Detect which cell encompasses the target text, then output its [x, y] center coordinate. 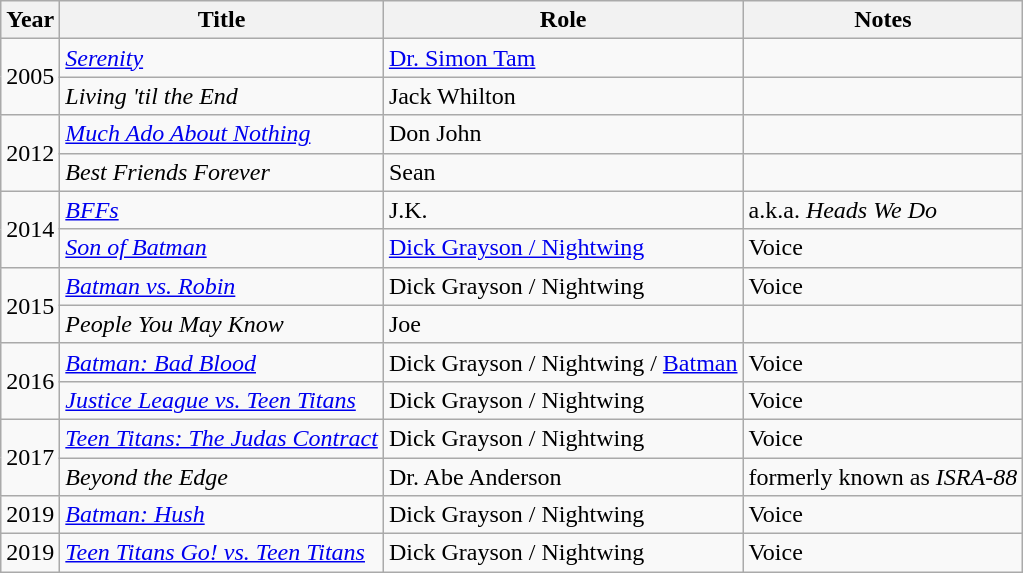
Dr. Abe Anderson [563, 477]
a.k.a. Heads We Do [883, 210]
2012 [30, 153]
Teen Titans Go! vs. Teen Titans [222, 553]
Beyond the Edge [222, 477]
2005 [30, 77]
Justice League vs. Teen Titans [222, 400]
Teen Titans: The Judas Contract [222, 438]
Batman vs. Robin [222, 286]
Best Friends Forever [222, 172]
Son of Batman [222, 248]
Joe [563, 324]
Living 'til the End [222, 96]
2014 [30, 229]
Dr. Simon Tam [563, 58]
formerly known as ISRA-88 [883, 477]
2015 [30, 305]
BFFs [222, 210]
Notes [883, 20]
Jack Whilton [563, 96]
2017 [30, 457]
J.K. [563, 210]
Much Ado About Nothing [222, 134]
2016 [30, 381]
Year [30, 20]
Role [563, 20]
Batman: Bad Blood [222, 362]
Sean [563, 172]
People You May Know [222, 324]
Don John [563, 134]
Title [222, 20]
Serenity [222, 58]
Dick Grayson / Nightwing / Batman [563, 362]
Batman: Hush [222, 515]
